Pinpoint the cell where the given text exists, returning its (X, Y) midpoint coordinate. 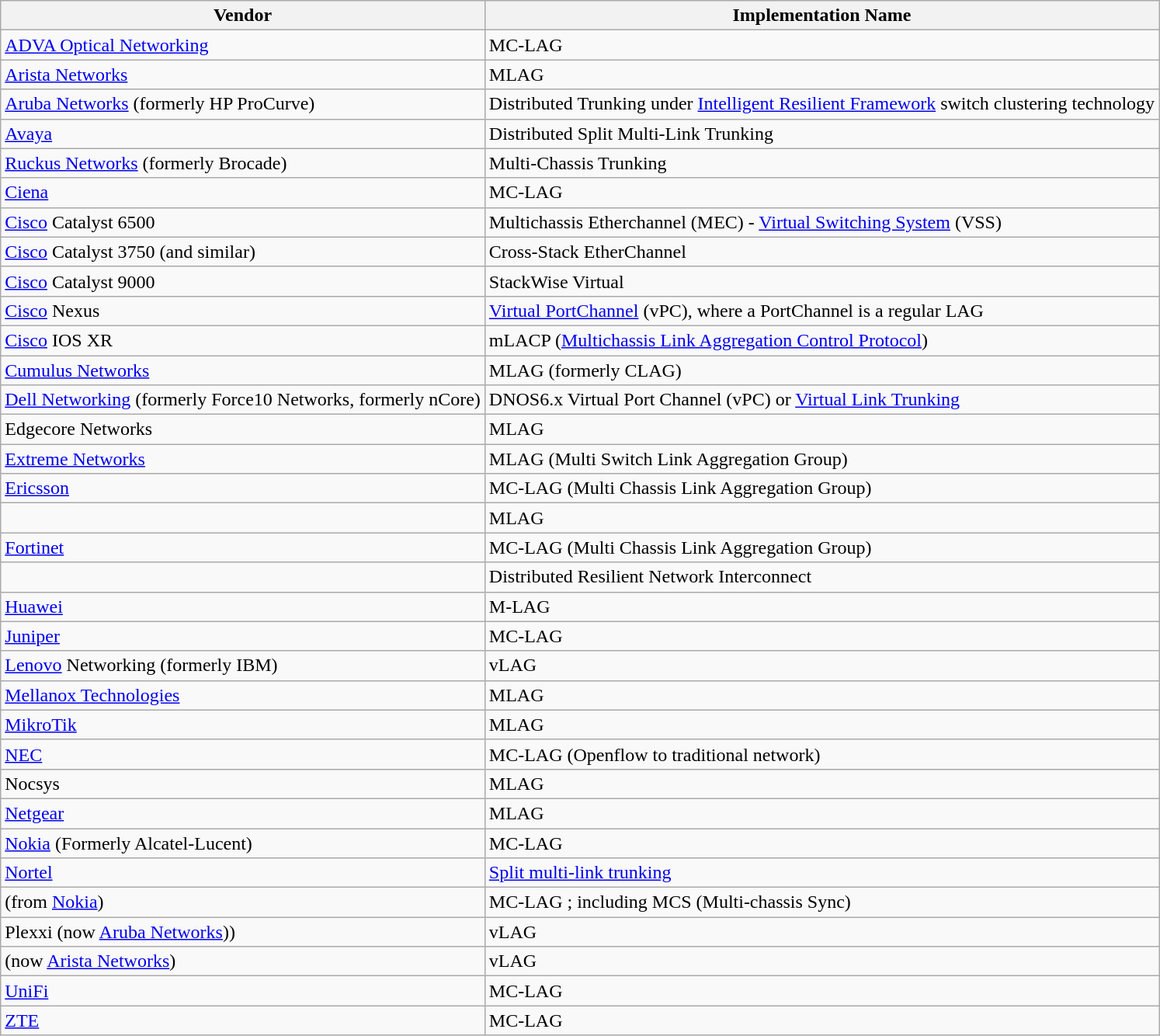
Cisco Catalyst 6500 (243, 222)
UniFi (243, 991)
StackWise Virtual (821, 281)
Edgecore Networks (243, 429)
MikroTik (243, 725)
mLACP (Multichassis Link Aggregation Control Protocol) (821, 340)
ZTE (243, 1020)
Cross-Stack EtherChannel (821, 252)
MC-LAG (Openflow to traditional network) (821, 754)
Vendor (243, 16)
Ruckus Networks (formerly Brocade) (243, 163)
Multi-Chassis Trunking (821, 163)
(now Arista Networks) (243, 961)
Ericsson (243, 488)
MC-LAG ; including MCS (Multi-chassis Sync) (821, 902)
Cisco Catalyst 9000 (243, 281)
Extreme Networks (243, 459)
NEC (243, 754)
Dell Networking (formerly Force10 Networks, formerly nCore) (243, 400)
Distributed Trunking under Intelligent Resilient Framework switch clustering technology (821, 104)
Nokia (Formerly Alcatel-Lucent) (243, 843)
Implementation Name (821, 16)
Plexxi (now Aruba Networks)) (243, 932)
DNOS6.x Virtual Port Channel (vPC) or Virtual Link Trunking (821, 400)
Netgear (243, 813)
Aruba Networks (formerly HP ProCurve) (243, 104)
Cisco Nexus (243, 311)
Nocsys (243, 784)
Distributed Split Multi-Link Trunking (821, 134)
Cisco Catalyst 3750 (and similar) (243, 252)
Huawei (243, 607)
Juniper (243, 636)
Mellanox Technologies (243, 695)
Cisco IOS XR (243, 340)
MLAG (formerly CLAG) (821, 370)
Fortinet (243, 548)
Arista Networks (243, 75)
MLAG (Multi Switch Link Aggregation Group) (821, 459)
Split multi-link trunking (821, 873)
Avaya (243, 134)
ADVA Optical Networking (243, 45)
Cumulus Networks (243, 370)
M-LAG (821, 607)
Lenovo Networking (formerly IBM) (243, 666)
(from Nokia) (243, 902)
Virtual PortChannel (vPC), where a PortChannel is a regular LAG (821, 311)
Distributed Resilient Network Interconnect (821, 577)
Multichassis Etherchannel (MEC) - Virtual Switching System (VSS) (821, 222)
Ciena (243, 193)
Nortel (243, 873)
